Determine the (X, Y) coordinate at the center of the cell enclosing the given text.  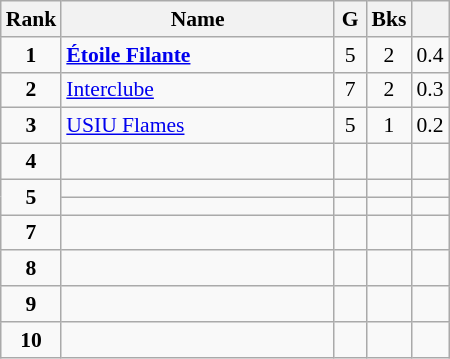
G (350, 19)
4 (32, 162)
8 (32, 269)
0.3 (430, 90)
0.2 (430, 126)
Bks (390, 19)
0.4 (430, 55)
Rank (32, 19)
3 (32, 126)
Interclube (198, 90)
USIU Flames (198, 126)
Name (198, 19)
Étoile Filante (198, 55)
10 (32, 340)
9 (32, 304)
